From the cell containing the given text, extract its center point as [X, Y] coordinate. 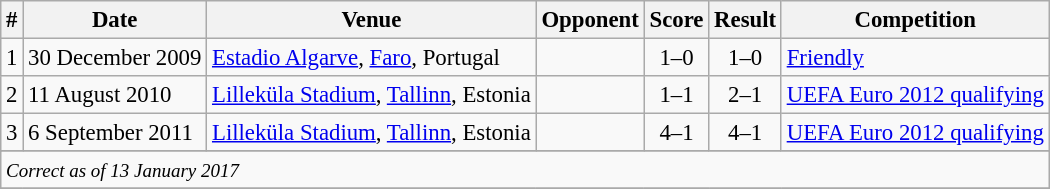
1–1 [676, 95]
Estadio Algarve, Faro, Portugal [372, 58]
3 [12, 133]
6 September 2011 [115, 133]
Venue [372, 20]
Result [746, 20]
Score [676, 20]
# [12, 20]
Date [115, 20]
Opponent [590, 20]
Competition [915, 20]
30 December 2009 [115, 58]
2 [12, 95]
2–1 [746, 95]
Friendly [915, 58]
1 [12, 58]
11 August 2010 [115, 95]
Correct as of 13 January 2017 [525, 170]
